Extract the (X, Y) coordinate from the center of the cell holding the provided text.  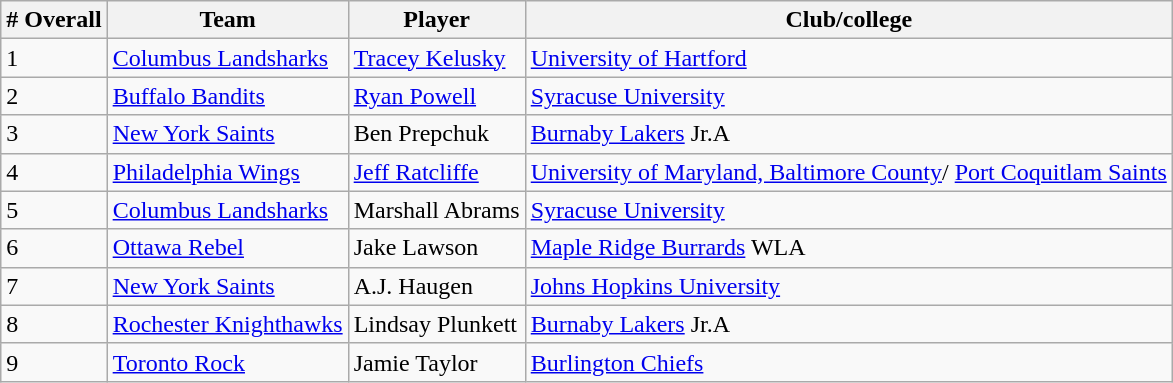
Philadelphia Wings (228, 172)
Johns Hopkins University (848, 286)
Player (436, 20)
9 (54, 362)
3 (54, 134)
Lindsay Plunkett (436, 324)
Toronto Rock (228, 362)
Ryan Powell (436, 96)
7 (54, 286)
1 (54, 58)
# Overall (54, 20)
4 (54, 172)
University of Hartford (848, 58)
Tracey Kelusky (436, 58)
Burlington Chiefs (848, 362)
Ottawa Rebel (228, 248)
Marshall Abrams (436, 210)
6 (54, 248)
5 (54, 210)
Buffalo Bandits (228, 96)
A.J. Haugen (436, 286)
Club/college (848, 20)
Maple Ridge Burrards WLA (848, 248)
Jeff Ratcliffe (436, 172)
Ben Prepchuk (436, 134)
Team (228, 20)
8 (54, 324)
Jake Lawson (436, 248)
2 (54, 96)
University of Maryland, Baltimore County/ Port Coquitlam Saints (848, 172)
Jamie Taylor (436, 362)
Rochester Knighthawks (228, 324)
